Identify which cell holds the provided text, then report its [x, y] central coordinate. 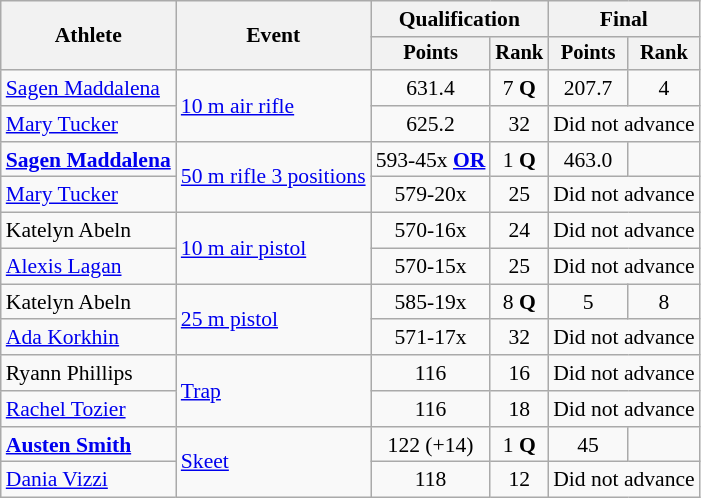
570-16x [431, 231]
8 [664, 302]
Austen Smith [88, 445]
8 Q [519, 302]
Final [624, 19]
Ada Korkhin [88, 338]
Athlete [88, 36]
45 [588, 445]
625.2 [431, 124]
10 m air rifle [274, 106]
Event [274, 36]
207.7 [588, 88]
122 (+14) [431, 445]
24 [519, 231]
7 Q [519, 88]
18 [519, 409]
631.4 [431, 88]
4 [664, 88]
16 [519, 373]
Trap [274, 390]
Ryann Phillips [88, 373]
5 [588, 302]
463.0 [588, 160]
10 m air pistol [274, 248]
570-15x [431, 267]
118 [431, 480]
Skeet [274, 462]
Alexis Lagan [88, 267]
Dania Vizzi [88, 480]
585-19x [431, 302]
12 [519, 480]
Rachel Tozier [88, 409]
593-45x OR [431, 160]
50 m rifle 3 positions [274, 178]
25 m pistol [274, 320]
Qualification [460, 19]
579-20x [431, 195]
571-17x [431, 338]
